Return the [x, y] coordinate for the center point of the cell that contains the specified text.  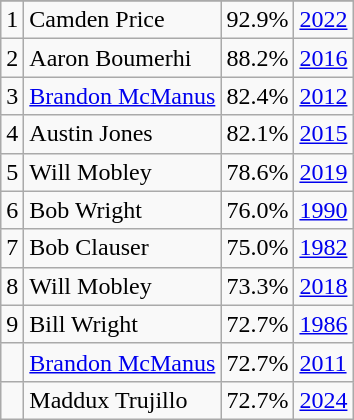
76.0% [258, 210]
82.1% [258, 134]
Bob Clauser [122, 248]
2019 [324, 172]
8 [12, 286]
88.2% [258, 58]
92.9% [258, 20]
Austin Jones [122, 134]
1982 [324, 248]
2012 [324, 96]
2011 [324, 362]
Bill Wright [122, 324]
Aaron Boumerhi [122, 58]
2 [12, 58]
2018 [324, 286]
78.6% [258, 172]
9 [12, 324]
82.4% [258, 96]
1986 [324, 324]
2015 [324, 134]
75.0% [258, 248]
7 [12, 248]
2016 [324, 58]
1 [12, 20]
5 [12, 172]
Bob Wright [122, 210]
1990 [324, 210]
Maddux Trujillo [122, 400]
3 [12, 96]
Camden Price [122, 20]
73.3% [258, 286]
6 [12, 210]
2022 [324, 20]
4 [12, 134]
2024 [324, 400]
